Identify which cell holds the provided text, then report its [x, y] central coordinate. 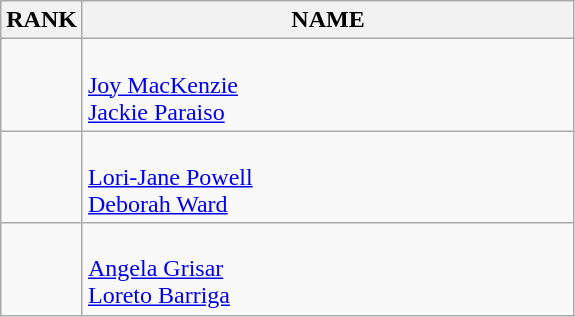
Joy MacKenzieJackie Paraiso [328, 85]
Angela GrisarLoreto Barriga [328, 269]
RANK [42, 20]
NAME [328, 20]
Lori-Jane PowellDeborah Ward [328, 177]
